For the text-containing cell, return its midpoint in [X, Y] coordinate format. 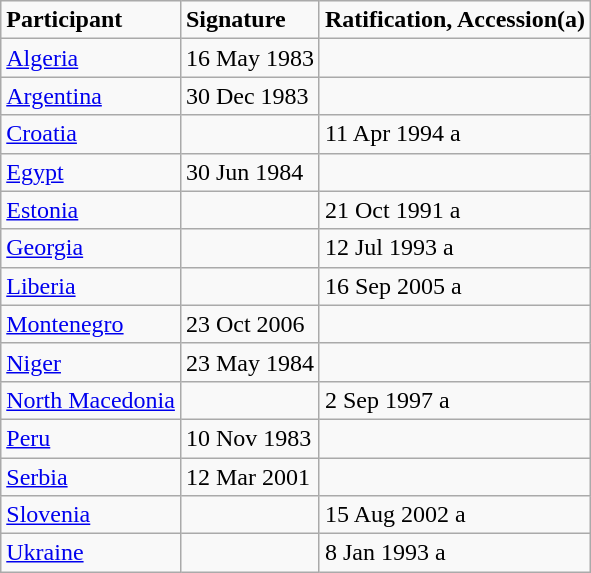
21 Oct 1991 a [454, 210]
16 May 1983 [250, 58]
Liberia [91, 286]
Niger [91, 362]
Croatia [91, 134]
Peru [91, 438]
15 Aug 2002 a [454, 515]
12 Mar 2001 [250, 477]
Participant [91, 20]
30 Dec 1983 [250, 96]
Argentina [91, 96]
10 Nov 1983 [250, 438]
8 Jan 1993 a [454, 553]
16 Sep 2005 a [454, 286]
North Macedonia [91, 400]
2 Sep 1997 a [454, 400]
Signature [250, 20]
Ukraine [91, 553]
11 Apr 1994 a [454, 134]
Egypt [91, 172]
Slovenia [91, 515]
Ratification, Accession(a) [454, 20]
Algeria [91, 58]
30 Jun 1984 [250, 172]
Georgia [91, 248]
Estonia [91, 210]
Serbia [91, 477]
Montenegro [91, 324]
12 Jul 1993 a [454, 248]
23 May 1984 [250, 362]
23 Oct 2006 [250, 324]
